Find where the given text appears and provide that cell's center as (x, y) coordinate. 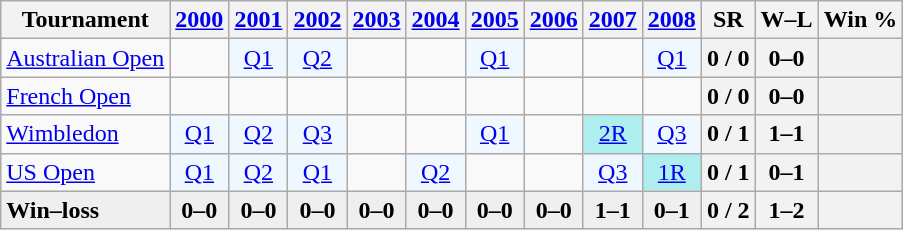
2008 (672, 20)
2006 (554, 20)
Win % (860, 20)
Australian Open (86, 58)
2001 (258, 20)
2000 (200, 20)
US Open (86, 172)
SR (728, 20)
2005 (494, 20)
0 / 2 (728, 210)
2004 (436, 20)
2R (612, 134)
2007 (612, 20)
2002 (318, 20)
1–2 (786, 210)
French Open (86, 96)
2003 (376, 20)
W–L (786, 20)
Wimbledon (86, 134)
Tournament (86, 20)
1R (672, 172)
Win–loss (86, 210)
